Find where the given text appears and provide that cell's center as (X, Y) coordinate. 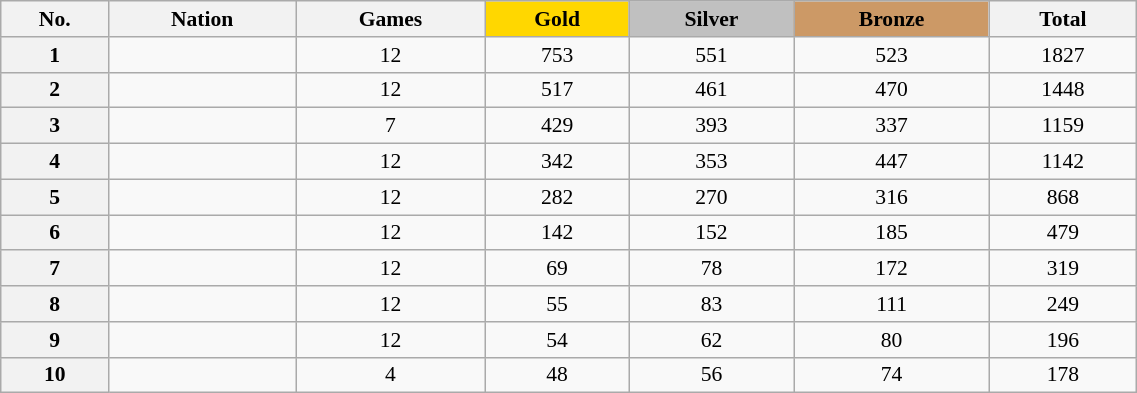
78 (712, 269)
1159 (1063, 126)
337 (892, 126)
249 (1063, 304)
319 (1063, 269)
470 (892, 90)
Nation (202, 19)
429 (557, 126)
1827 (1063, 55)
282 (557, 197)
Gold (557, 19)
6 (55, 233)
69 (557, 269)
1142 (1063, 162)
48 (557, 375)
10 (55, 375)
Total (1063, 19)
178 (1063, 375)
55 (557, 304)
316 (892, 197)
142 (557, 233)
353 (712, 162)
447 (892, 162)
551 (712, 55)
753 (557, 55)
517 (557, 90)
8 (55, 304)
270 (712, 197)
Bronze (892, 19)
196 (1063, 340)
152 (712, 233)
5 (55, 197)
Silver (712, 19)
3 (55, 126)
185 (892, 233)
54 (557, 340)
461 (712, 90)
83 (712, 304)
1448 (1063, 90)
2 (55, 90)
479 (1063, 233)
342 (557, 162)
172 (892, 269)
62 (712, 340)
868 (1063, 197)
111 (892, 304)
9 (55, 340)
80 (892, 340)
1 (55, 55)
523 (892, 55)
393 (712, 126)
56 (712, 375)
Games (391, 19)
74 (892, 375)
No. (55, 19)
